Determine the (x, y) coordinate at the center of the cell enclosing the given text.  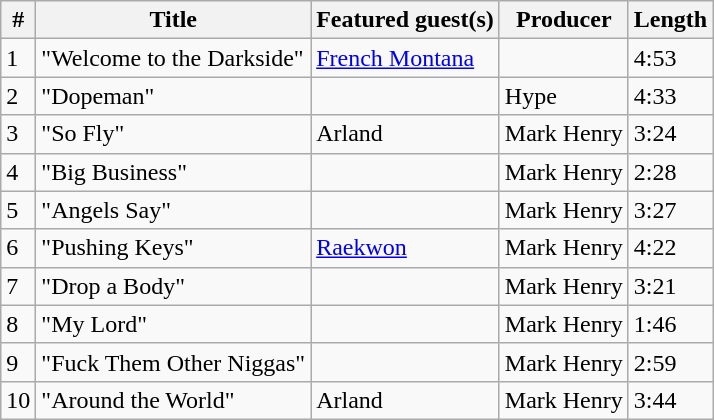
Raekwon (406, 248)
Length (670, 20)
"Welcome to the Darkside" (174, 58)
2:28 (670, 172)
"Pushing Keys" (174, 248)
6 (18, 248)
3:21 (670, 286)
3:24 (670, 134)
4:53 (670, 58)
1 (18, 58)
3:44 (670, 400)
3:27 (670, 210)
"My Lord" (174, 324)
4:22 (670, 248)
10 (18, 400)
"Drop a Body" (174, 286)
2 (18, 96)
2:59 (670, 362)
Producer (564, 20)
"Dopeman" (174, 96)
"Around the World" (174, 400)
"Angels Say" (174, 210)
French Montana (406, 58)
Featured guest(s) (406, 20)
8 (18, 324)
Hype (564, 96)
"Fuck Them Other Niggas" (174, 362)
4:33 (670, 96)
7 (18, 286)
"So Fly" (174, 134)
1:46 (670, 324)
# (18, 20)
5 (18, 210)
"Big Business" (174, 172)
9 (18, 362)
3 (18, 134)
4 (18, 172)
Title (174, 20)
